Locate the cell with the specified text and output its [x, y] center coordinate. 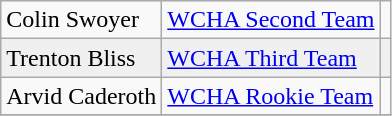
Colin Swoyer [82, 20]
WCHA Rookie Team [271, 96]
WCHA Third Team [271, 58]
Trenton Bliss [82, 58]
WCHA Second Team [271, 20]
Arvid Caderoth [82, 96]
